Search for the cell housing the specified text and yield its (x, y) center coordinate. 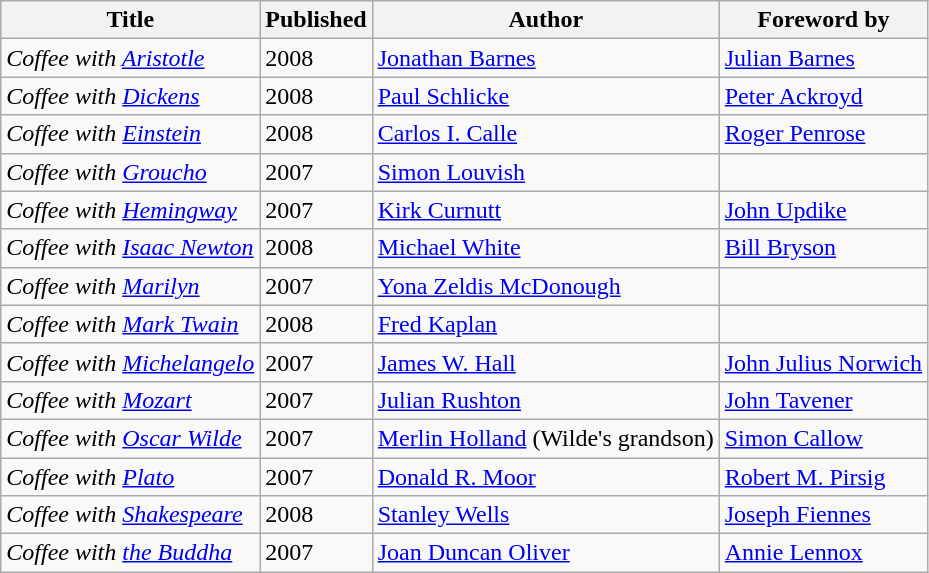
Published (316, 20)
John Julius Norwich (823, 362)
Coffee with Michelangelo (130, 362)
Paul Schlicke (546, 96)
Simon Louvish (546, 172)
Julian Barnes (823, 58)
Coffee with Oscar Wilde (130, 438)
Jonathan Barnes (546, 58)
Kirk Curnutt (546, 210)
Foreword by (823, 20)
Michael White (546, 248)
Annie Lennox (823, 553)
Joan Duncan Oliver (546, 553)
Roger Penrose (823, 134)
Coffee with Hemingway (130, 210)
Merlin Holland (Wilde's grandson) (546, 438)
Coffee with Groucho (130, 172)
Simon Callow (823, 438)
Bill Bryson (823, 248)
Coffee with Shakespeare (130, 515)
Coffee with Plato (130, 477)
Author (546, 20)
Coffee with Isaac Newton (130, 248)
John Updike (823, 210)
John Tavener (823, 400)
Coffee with the Buddha (130, 553)
Coffee with Aristotle (130, 58)
Yona Zeldis McDonough (546, 286)
Fred Kaplan (546, 324)
Peter Ackroyd (823, 96)
Coffee with Marilyn (130, 286)
Stanley Wells (546, 515)
Julian Rushton (546, 400)
Carlos I. Calle (546, 134)
Coffee with Einstein (130, 134)
Joseph Fiennes (823, 515)
Donald R. Moor (546, 477)
Title (130, 20)
James W. Hall (546, 362)
Coffee with Mark Twain (130, 324)
Coffee with Dickens (130, 96)
Coffee with Mozart (130, 400)
Robert M. Pirsig (823, 477)
